Extract the (X, Y) coordinate from the center of the cell holding the provided text.  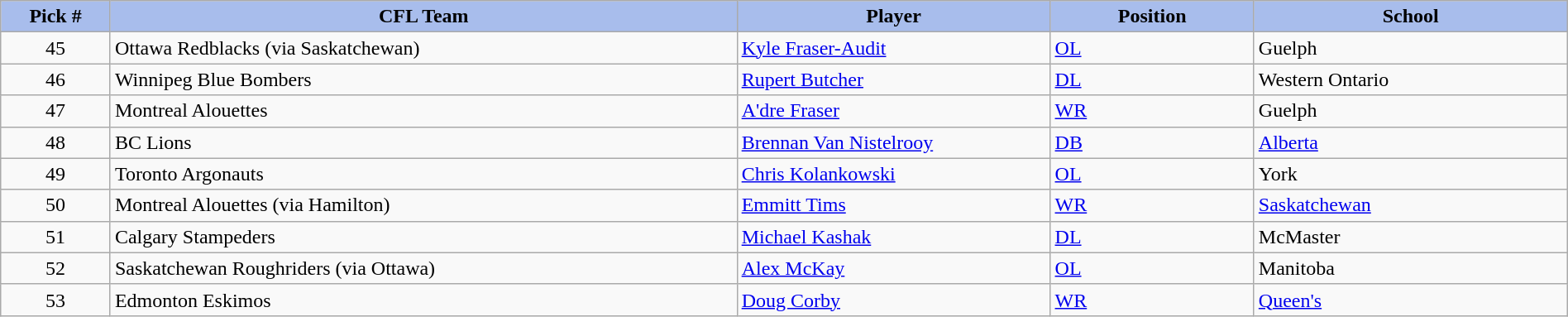
School (1411, 17)
Calgary Stampeders (423, 237)
Queen's (1411, 300)
BC Lions (423, 142)
Brennan Van Nistelrooy (893, 142)
Alex McKay (893, 268)
Kyle Fraser-Audit (893, 48)
Ottawa Redblacks (via Saskatchewan) (423, 48)
49 (56, 174)
46 (56, 79)
A'dre Fraser (893, 111)
Montreal Alouettes (via Hamilton) (423, 205)
DB (1152, 142)
McMaster (1411, 237)
Emmitt Tims (893, 205)
53 (56, 300)
Pick # (56, 17)
Chris Kolankowski (893, 174)
Player (893, 17)
48 (56, 142)
Alberta (1411, 142)
Winnipeg Blue Bombers (423, 79)
Manitoba (1411, 268)
Saskatchewan (1411, 205)
Rupert Butcher (893, 79)
Doug Corby (893, 300)
York (1411, 174)
45 (56, 48)
Michael Kashak (893, 237)
Toronto Argonauts (423, 174)
Position (1152, 17)
CFL Team (423, 17)
52 (56, 268)
Saskatchewan Roughriders (via Ottawa) (423, 268)
Montreal Alouettes (423, 111)
Edmonton Eskimos (423, 300)
47 (56, 111)
50 (56, 205)
Western Ontario (1411, 79)
51 (56, 237)
